Provide the (x, y) coordinate of the cell's center where the given text is located.  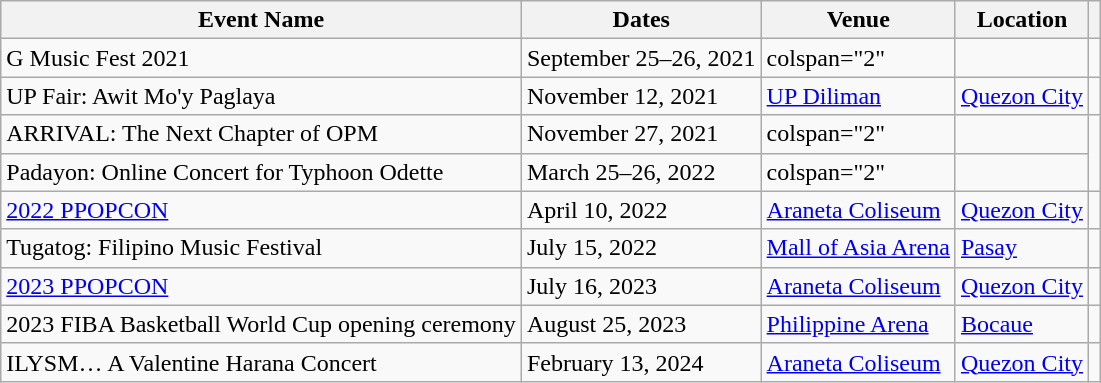
G Music Fest 2021 (262, 58)
Mall of Asia Arena (858, 248)
UP Diliman (858, 96)
July 16, 2023 (641, 286)
September 25–26, 2021 (641, 58)
Dates (641, 20)
November 27, 2021 (641, 134)
Event Name (262, 20)
ILYSM… A Valentine Harana Concert (262, 362)
Bocaue (1022, 324)
Location (1022, 20)
Tugatog: Filipino Music Festival (262, 248)
Venue (858, 20)
2023 FIBA Basketball World Cup opening ceremony (262, 324)
February 13, 2024 (641, 362)
March 25–26, 2022 (641, 172)
July 15, 2022 (641, 248)
Philippine Arena (858, 324)
2022 PPOPCON (262, 210)
Pasay (1022, 248)
ARRIVAL: The Next Chapter of OPM (262, 134)
2023 PPOPCON (262, 286)
UP Fair: Awit Mo'y Paglaya (262, 96)
April 10, 2022 (641, 210)
Padayon: Online Concert for Typhoon Odette (262, 172)
August 25, 2023 (641, 324)
November 12, 2021 (641, 96)
